Scan for the cell matching the given text and deliver its (X, Y) coordinate at center. 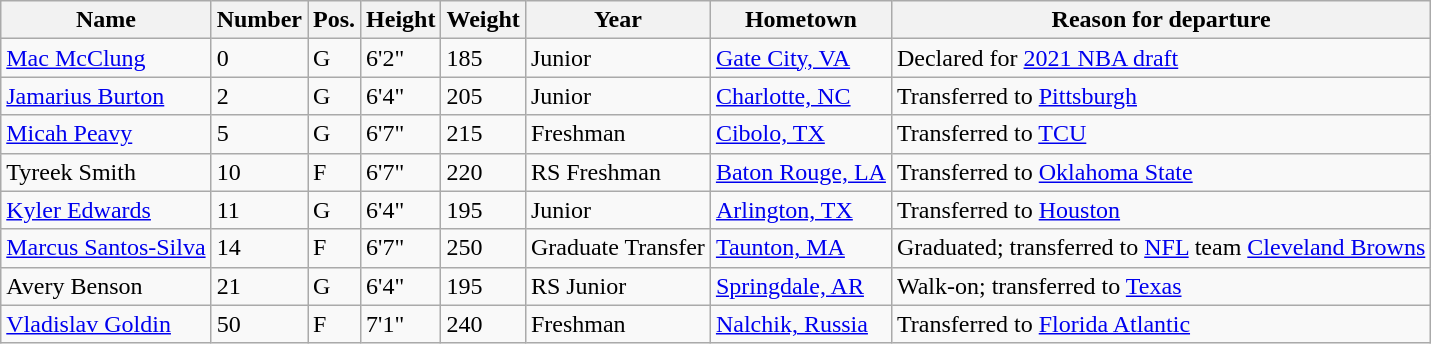
Name (106, 20)
Reason for departure (1160, 20)
Declared for 2021 NBA draft (1160, 58)
185 (483, 58)
Weight (483, 20)
Jamarius Burton (106, 96)
Year (618, 20)
6'2" (401, 58)
11 (259, 210)
220 (483, 172)
Vladislav Goldin (106, 324)
21 (259, 286)
Transferred to TCU (1160, 134)
RS Freshman (618, 172)
Charlotte, NC (800, 96)
Mac McClung (106, 58)
Marcus Santos-Silva (106, 248)
7'1" (401, 324)
205 (483, 96)
Baton Rouge, LA (800, 172)
Avery Benson (106, 286)
0 (259, 58)
Kyler Edwards (106, 210)
Gate City, VA (800, 58)
Springdale, AR (800, 286)
Micah Peavy (106, 134)
215 (483, 134)
Transferred to Pittsburgh (1160, 96)
Number (259, 20)
240 (483, 324)
Hometown (800, 20)
5 (259, 134)
Taunton, MA (800, 248)
Graduate Transfer (618, 248)
Transferred to Houston (1160, 210)
Height (401, 20)
Tyreek Smith (106, 172)
Cibolo, TX (800, 134)
10 (259, 172)
2 (259, 96)
250 (483, 248)
Graduated; transferred to NFL team Cleveland Browns (1160, 248)
14 (259, 248)
Transferred to Oklahoma State (1160, 172)
Walk-on; transferred to Texas (1160, 286)
50 (259, 324)
Nalchik, Russia (800, 324)
Transferred to Florida Atlantic (1160, 324)
Pos. (334, 20)
RS Junior (618, 286)
Arlington, TX (800, 210)
